Search for the cell housing the specified text and yield its [x, y] center coordinate. 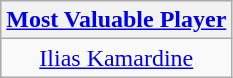
Ilias Kamardine [116, 58]
Most Valuable Player [116, 20]
